Detect which cell encompasses the target text, then output its (x, y) center coordinate. 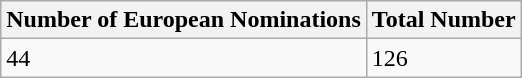
126 (444, 58)
Number of European Nominations (184, 20)
Total Number (444, 20)
44 (184, 58)
